For the text-containing cell, return its midpoint in (X, Y) coordinate format. 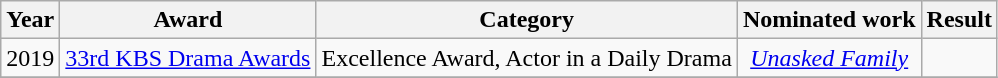
Category (526, 20)
Year (30, 20)
Result (959, 20)
Excellence Award, Actor in a Daily Drama (526, 58)
2019 (30, 58)
Unasked Family (829, 58)
Nominated work (829, 20)
Award (188, 20)
33rd KBS Drama Awards (188, 58)
